Detect which cell encompasses the target text, then output its [X, Y] center coordinate. 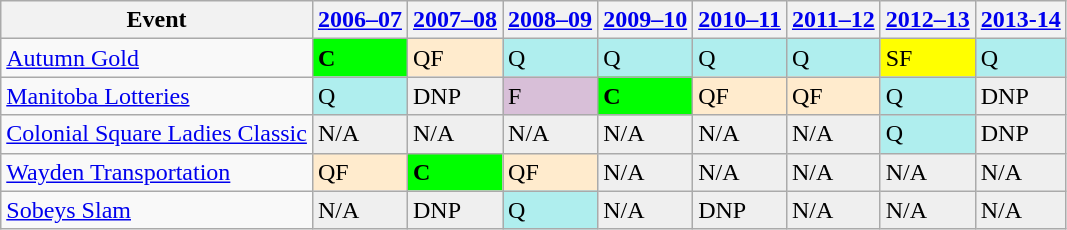
2010–11 [740, 20]
Wayden Transportation [157, 172]
2008–09 [550, 20]
Event [157, 20]
SF [928, 58]
2009–10 [646, 20]
Autumn Gold [157, 58]
Manitoba Lotteries [157, 96]
2012–13 [928, 20]
Sobeys Slam [157, 210]
F [550, 96]
2006–07 [360, 20]
2011–12 [833, 20]
2013-14 [1020, 20]
2007–08 [454, 20]
Colonial Square Ladies Classic [157, 134]
